Detect which cell encompasses the target text, then output its [X, Y] center coordinate. 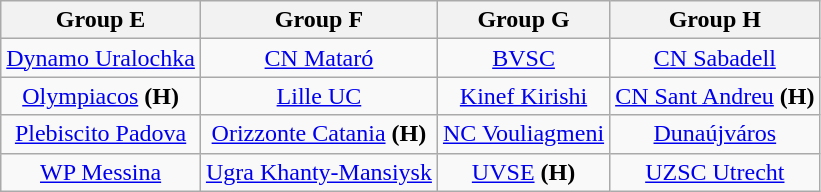
Group F [318, 20]
CN Mataró [318, 58]
Dunaújváros [715, 134]
CN Sant Andreu (H) [715, 96]
Plebiscito Padova [101, 134]
Kinef Kirishi [523, 96]
UVSE (H) [523, 172]
Group H [715, 20]
WP Messina [101, 172]
Group G [523, 20]
UZSC Utrecht [715, 172]
BVSC [523, 58]
CN Sabadell [715, 58]
Orizzonte Catania (H) [318, 134]
Olympiacos (H) [101, 96]
NC Vouliagmeni [523, 134]
Ugra Khanty-Mansiysk [318, 172]
Group E [101, 20]
Lille UC [318, 96]
Dynamo Uralochka [101, 58]
